Detect which cell encompasses the target text, then output its [x, y] center coordinate. 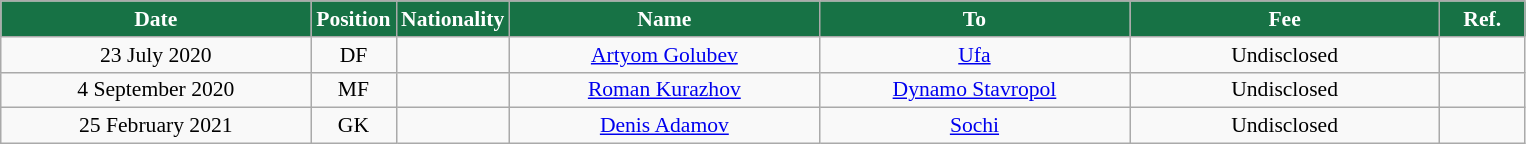
25 February 2021 [156, 126]
Sochi [974, 126]
DF [354, 55]
Roman Kurazhov [664, 90]
Dynamo Stavropol [974, 90]
Artyom Golubev [664, 55]
To [974, 19]
Denis Adamov [664, 126]
Nationality [452, 19]
4 September 2020 [156, 90]
MF [354, 90]
Ref. [1482, 19]
Name [664, 19]
Position [354, 19]
Date [156, 19]
Ufa [974, 55]
Fee [1285, 19]
GK [354, 126]
23 July 2020 [156, 55]
